Scan for the cell matching the given text and deliver its (x, y) coordinate at center. 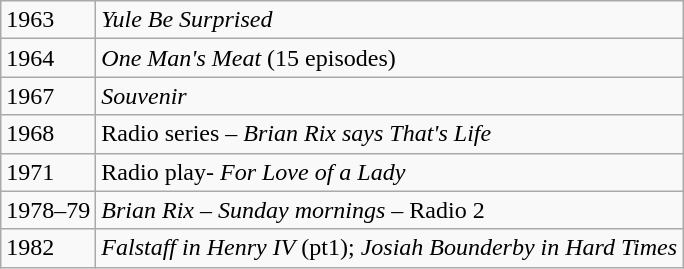
1971 (48, 172)
Radio series – Brian Rix says That's Life (390, 134)
1982 (48, 248)
Souvenir (390, 96)
Radio play- For Love of a Lady (390, 172)
1963 (48, 20)
Brian Rix – Sunday mornings – Radio 2 (390, 210)
1978–79 (48, 210)
1967 (48, 96)
Yule Be Surprised (390, 20)
Falstaff in Henry IV (pt1); Josiah Bounderby in Hard Times (390, 248)
1968 (48, 134)
1964 (48, 58)
One Man's Meat (15 episodes) (390, 58)
